Output the (x, y) coordinate of the center of the cell containing the given text.  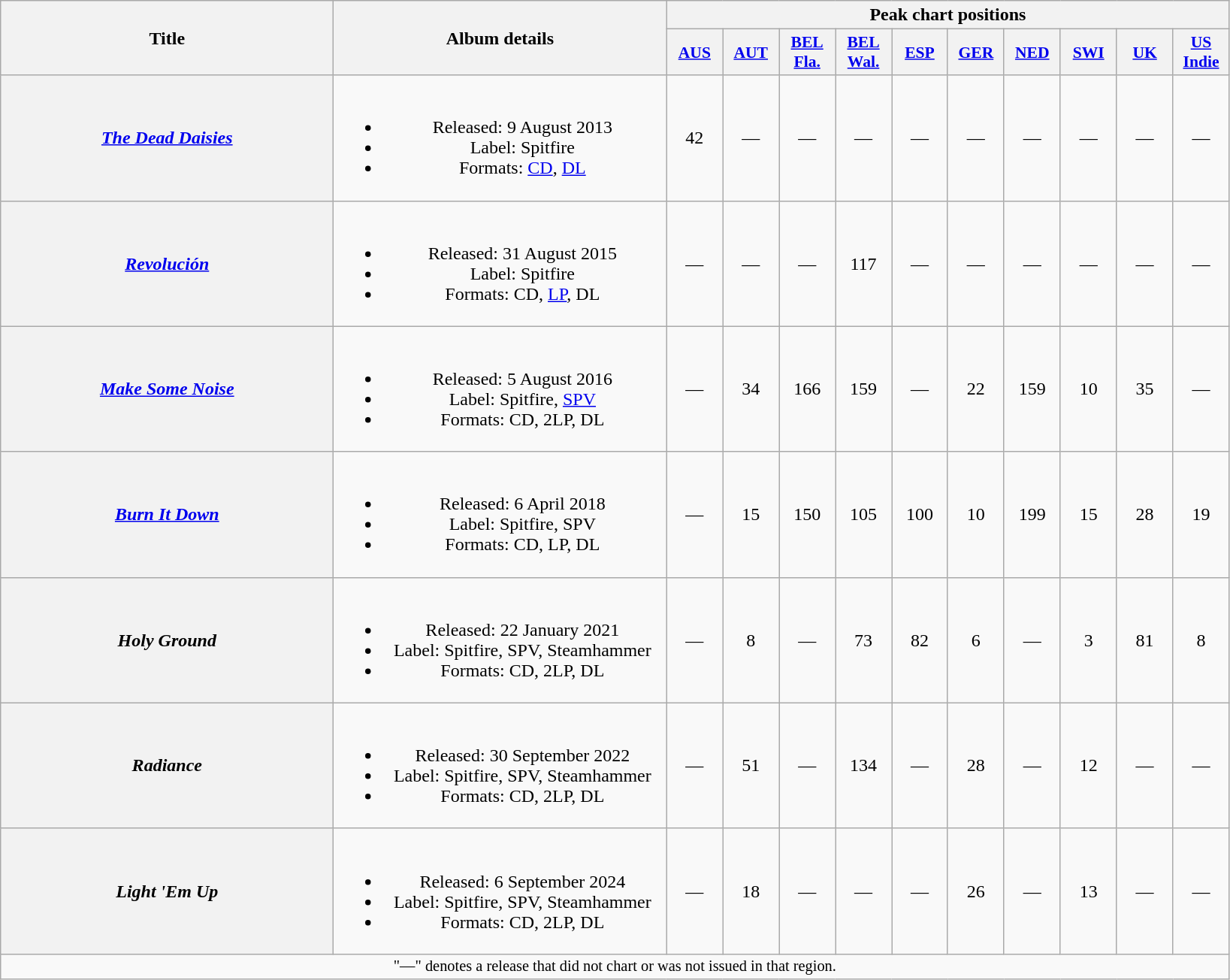
81 (1145, 640)
Make Some Noise (167, 389)
18 (751, 891)
Burn It Down (167, 514)
The Dead Daisies (167, 138)
Peak chart positions (948, 15)
AUT (751, 53)
BELFla. (807, 53)
USIndie (1201, 53)
Released: 6 September 2024Label: Spitfire, SPV, SteamhammerFormats: CD, 2LP, DL (500, 891)
13 (1088, 891)
134 (864, 765)
AUS (694, 53)
Radiance (167, 765)
Released: 31 August 2015Label: SpitfireFormats: CD, LP, DL (500, 263)
34 (751, 389)
BELWal. (864, 53)
"—" denotes a release that did not chart or was not issued in that region. (615, 966)
117 (864, 263)
12 (1088, 765)
Light 'Em Up (167, 891)
150 (807, 514)
73 (864, 640)
26 (975, 891)
Released: 22 January 2021Label: Spitfire, SPV, SteamhammerFormats: CD, 2LP, DL (500, 640)
6 (975, 640)
51 (751, 765)
Title (167, 38)
Released: 9 August 2013Label: SpitfireFormats: CD, DL (500, 138)
100 (920, 514)
199 (1032, 514)
Released: 5 August 2016Label: Spitfire, SPVFormats: CD, 2LP, DL (500, 389)
ESP (920, 53)
3 (1088, 640)
35 (1145, 389)
Revolución (167, 263)
GER (975, 53)
SWI (1088, 53)
22 (975, 389)
105 (864, 514)
NED (1032, 53)
Holy Ground (167, 640)
Released: 30 September 2022Label: Spitfire, SPV, SteamhammerFormats: CD, 2LP, DL (500, 765)
19 (1201, 514)
Album details (500, 38)
UK (1145, 53)
42 (694, 138)
82 (920, 640)
Released: 6 April 2018Label: Spitfire, SPVFormats: CD, LP, DL (500, 514)
166 (807, 389)
